Find where the given text appears and provide that cell's center as [x, y] coordinate. 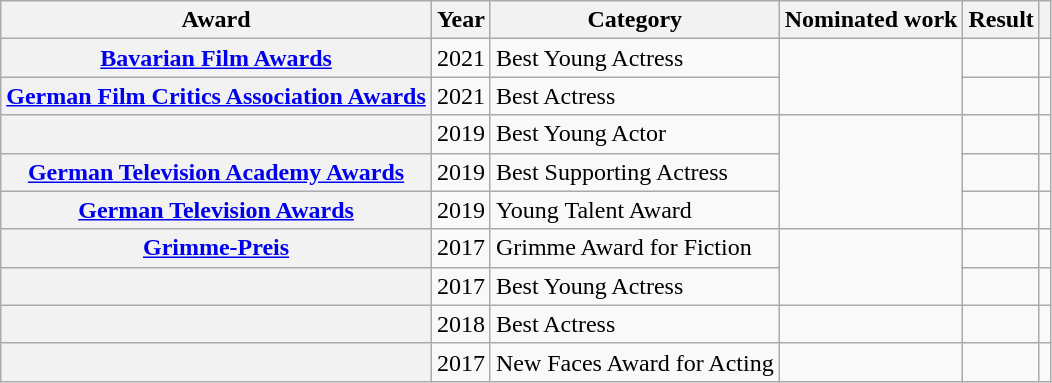
German Television Awards [216, 210]
Best Supporting Actress [634, 172]
Grimme-Preis [216, 248]
Best Young Actor [634, 134]
Result [1001, 20]
Award [216, 20]
Nominated work [871, 20]
Category [634, 20]
Bavarian Film Awards [216, 58]
Young Talent Award [634, 210]
2018 [460, 324]
German Television Academy Awards [216, 172]
German Film Critics Association Awards [216, 96]
Year [460, 20]
New Faces Award for Acting [634, 362]
Grimme Award for Fiction [634, 248]
